From the cell containing the given text, extract its center point as (x, y) coordinate. 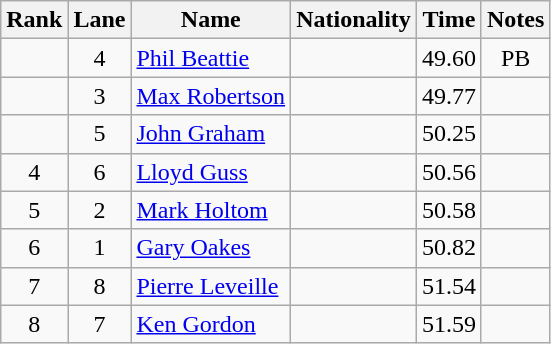
PB (515, 58)
50.58 (448, 210)
49.77 (448, 96)
Lane (100, 20)
51.59 (448, 324)
49.60 (448, 58)
50.56 (448, 172)
1 (100, 248)
Phil Beattie (211, 58)
Nationality (354, 20)
Rank (34, 20)
50.82 (448, 248)
Pierre Leveille (211, 286)
Name (211, 20)
50.25 (448, 134)
Max Robertson (211, 96)
Ken Gordon (211, 324)
John Graham (211, 134)
2 (100, 210)
Time (448, 20)
Mark Holtom (211, 210)
Notes (515, 20)
Lloyd Guss (211, 172)
3 (100, 96)
51.54 (448, 286)
Gary Oakes (211, 248)
